Return [X, Y] of the center of cell containing provided text 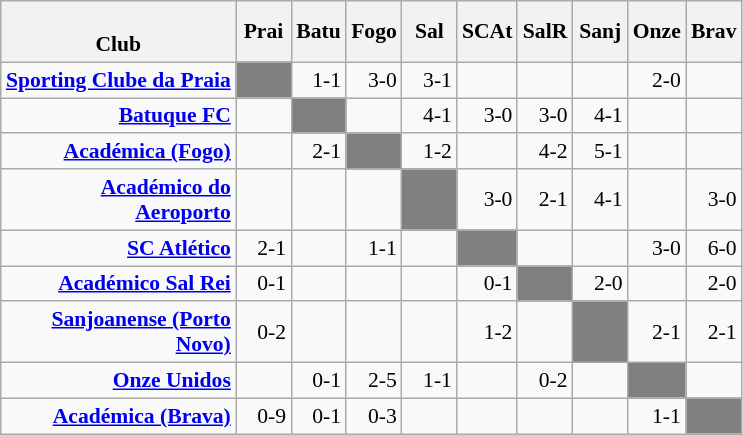
Club [118, 32]
Prai [264, 32]
Académica (Brava) [118, 416]
Batuque FC [118, 116]
Sporting Clube da Praia [118, 80]
2-5 [374, 381]
Sanj [600, 32]
0-3 [374, 416]
SCAt [488, 32]
Onze [657, 32]
0-9 [264, 416]
5-1 [600, 152]
6-0 [714, 248]
Sanjoanense (Porto Novo) [118, 332]
Onze Unidos [118, 381]
4-2 [544, 152]
SC Atlético [118, 248]
Sal [430, 32]
Batu [318, 32]
Fogo [374, 32]
Brav [714, 32]
3-1 [430, 80]
Académico do Aeroporto [118, 200]
Académica (Fogo) [118, 152]
Académico Sal Rei [118, 284]
SalR [544, 32]
